Identify which cell holds the provided text, then report its (x, y) central coordinate. 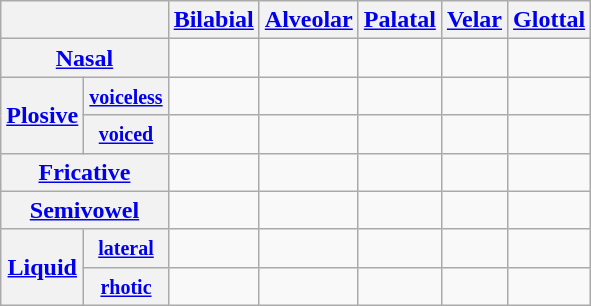
Liquid (42, 267)
Fricative (84, 172)
Glottal (550, 20)
Bilabial (214, 20)
rhotic (126, 286)
Plosive (42, 115)
Nasal (84, 58)
voiced (126, 134)
voiceless (126, 96)
Semivowel (84, 210)
Palatal (400, 20)
lateral (126, 248)
Velar (474, 20)
Alveolar (308, 20)
